Return [X, Y] of the center of cell containing provided text 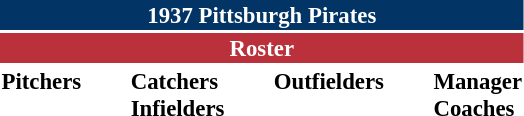
Roster [262, 48]
1937 Pittsburgh Pirates [262, 15]
